Capture the cell that displays the provided text and extract its (x, y) central coordinate. 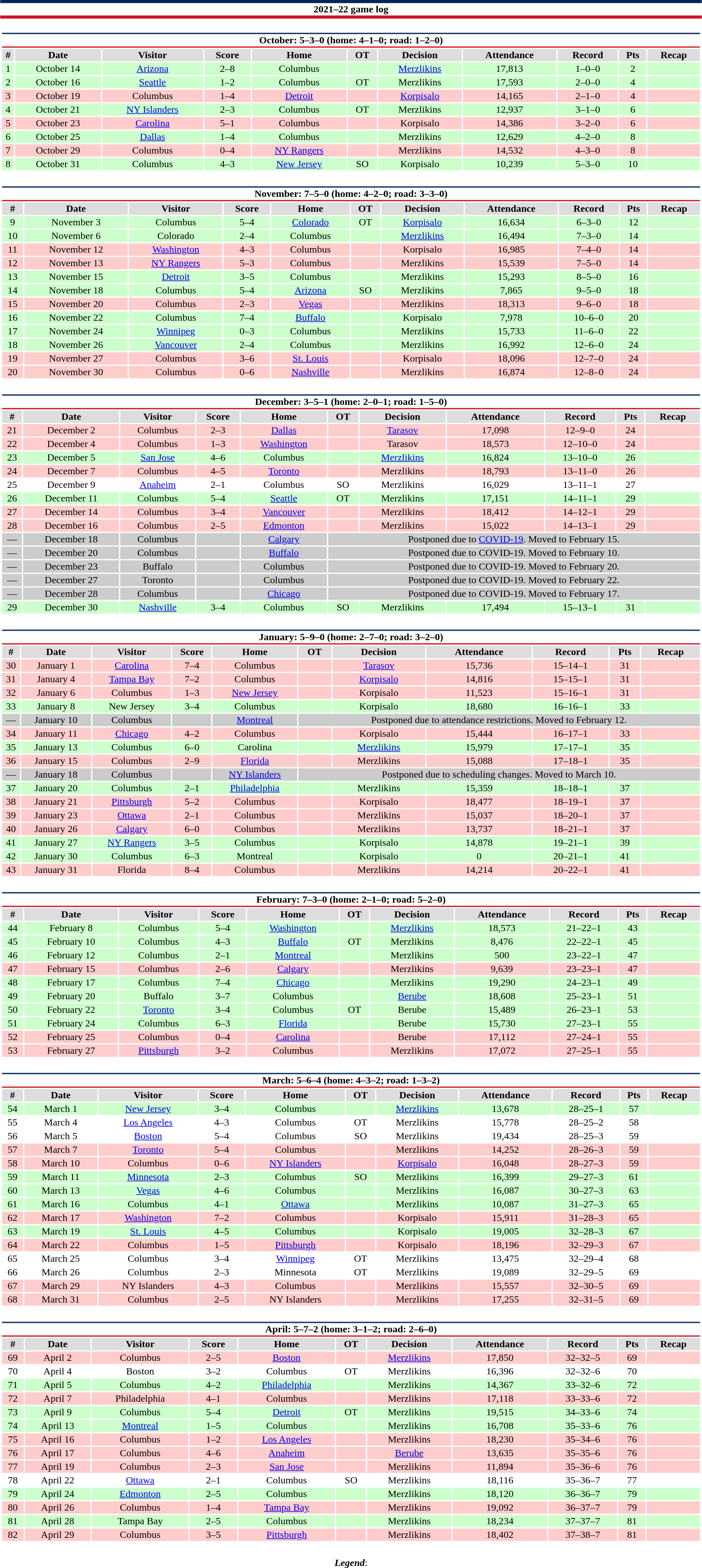
December 30 (71, 607)
14,367 (500, 1385)
34–33–6 (583, 1412)
21–22–1 (584, 928)
November 3 (76, 222)
October 25 (58, 137)
January 13 (56, 747)
January 15 (56, 761)
32–32–5 (583, 1358)
10–6–0 (589, 317)
17 (12, 331)
7,865 (511, 290)
16–16–1 (570, 706)
9–5–0 (589, 290)
32 (11, 693)
16,992 (511, 345)
34 (11, 733)
December 4 (71, 444)
13 (12, 277)
January 20 (56, 788)
17,255 (506, 1300)
15,911 (506, 1218)
80 (13, 1508)
21 (12, 430)
7–3–0 (589, 236)
16,874 (511, 372)
18,096 (511, 359)
18,313 (511, 304)
November 22 (76, 317)
13–11–1 (580, 485)
28–25–3 (586, 1136)
64 (12, 1245)
October 19 (58, 96)
17,151 (495, 498)
15,557 (506, 1286)
15,489 (502, 1010)
15,733 (511, 331)
54 (12, 1109)
15,293 (511, 277)
February 17 (71, 983)
April 17 (58, 1453)
18,230 (500, 1439)
10,087 (506, 1204)
Postponed due to attendance restrictions. Moved to February 12. (499, 720)
April 22 (58, 1480)
November 18 (76, 290)
December 16 (71, 525)
19–21–1 (570, 842)
12–7–0 (589, 359)
29–27–3 (586, 1177)
14,878 (479, 842)
November 24 (76, 331)
17,112 (502, 1037)
March: 5–6–4 (home: 4–3–2; road: 1–3–2) (351, 1081)
71 (13, 1385)
December 27 (71, 580)
November 27 (76, 359)
11,523 (479, 693)
19,092 (500, 1508)
7–5–0 (589, 263)
9,639 (502, 969)
8–4 (192, 870)
October: 5–3–0 (home: 4–1–0; road: 1–2–0) (351, 40)
35–35–6 (583, 1453)
25 (12, 485)
2–6 (223, 969)
30 (11, 666)
32–29–4 (586, 1258)
7 (8, 151)
March 22 (60, 1245)
November 30 (76, 372)
January: 5–9–0 (home: 2–7–0; road: 3–2–0) (351, 637)
18,120 (500, 1494)
April 26 (58, 1508)
16,985 (511, 250)
35–36–6 (583, 1466)
15–13–1 (580, 607)
13,475 (506, 1258)
56 (12, 1136)
March 10 (60, 1164)
12–8–0 (589, 372)
36–36–7 (583, 1494)
Postponed due to COVID-19. Moved to February 22. (514, 580)
October 29 (58, 151)
April 2 (58, 1358)
13,678 (506, 1109)
33–32–6 (583, 1385)
December: 3–5–1 (home: 2–0–1; road: 1–5–0) (351, 402)
16,494 (511, 236)
December 20 (71, 553)
January 8 (56, 706)
62 (12, 1218)
32–31–5 (586, 1300)
11–6–0 (589, 331)
15,539 (511, 263)
18,680 (479, 706)
18,116 (500, 1480)
23–23–1 (584, 969)
1–0–0 (588, 69)
March 4 (60, 1122)
9–6–0 (589, 304)
15–15–1 (570, 679)
December 2 (71, 430)
32–28–3 (586, 1231)
8–5–0 (589, 277)
78 (13, 1480)
October 21 (58, 109)
October 14 (58, 69)
82 (13, 1535)
31–27–3 (586, 1204)
13–11–0 (580, 471)
18,793 (495, 471)
28–27–3 (586, 1164)
February 20 (71, 996)
April 13 (58, 1426)
January 31 (56, 870)
20–21–1 (570, 856)
44 (12, 928)
19,434 (506, 1136)
14,816 (479, 679)
April: 5–7–2 (home: 3–1–2; road: 2–6–0) (351, 1329)
January 1 (56, 666)
14,532 (510, 151)
32–29–3 (586, 1245)
14,165 (510, 96)
April 7 (58, 1399)
14–11–1 (580, 498)
February 15 (71, 969)
16,824 (495, 458)
February 24 (71, 1023)
4–3–0 (588, 151)
18,477 (479, 802)
12,937 (510, 109)
38 (11, 802)
December 9 (71, 485)
April 16 (58, 1439)
March 7 (60, 1149)
March 5 (60, 1136)
November 26 (76, 345)
March 19 (60, 1231)
March 26 (60, 1272)
November 13 (76, 263)
17,813 (510, 69)
12,629 (510, 137)
January 4 (56, 679)
24–23–1 (584, 983)
April 5 (58, 1385)
November 6 (76, 236)
10,239 (510, 164)
December 14 (71, 512)
Postponed due to scheduling changes. Moved to March 10. (499, 775)
February 27 (71, 1050)
17,494 (495, 607)
15,022 (495, 525)
8,476 (502, 941)
January 23 (56, 815)
Postponed due to COVID-19. Moved to February 10. (514, 553)
35–34–6 (583, 1439)
16,399 (506, 1177)
April 4 (58, 1372)
25–23–1 (584, 996)
4–2–0 (588, 137)
December 28 (71, 594)
3–1–0 (588, 109)
60 (12, 1191)
March 1 (60, 1109)
November: 7–5–0 (home: 4–2–0; road: 3–3–0) (351, 194)
32–30–5 (586, 1286)
January 10 (56, 720)
March 11 (60, 1177)
35–33–6 (583, 1426)
October 16 (58, 82)
19,290 (502, 983)
March 16 (60, 1204)
17–18–1 (570, 761)
18–21–1 (570, 829)
April 29 (58, 1535)
3–7 (223, 996)
27–25–1 (584, 1050)
9 (12, 222)
19,089 (506, 1272)
3 (8, 96)
15,359 (479, 788)
January 27 (56, 842)
5–3 (247, 263)
36 (11, 761)
16–17–1 (570, 733)
18,402 (500, 1535)
7–4–0 (589, 250)
23 (12, 458)
October 23 (58, 123)
35–36–7 (583, 1480)
18,412 (495, 512)
0–3 (247, 331)
April 19 (58, 1466)
February 12 (71, 955)
16,634 (511, 222)
2–8 (228, 69)
February: 7–3–0 (home: 2–1–0; road: 5–2–0) (351, 900)
January 18 (56, 775)
15–16–1 (570, 693)
16,087 (506, 1191)
October 31 (58, 164)
27–24–1 (584, 1037)
17,118 (500, 1399)
January 11 (56, 733)
500 (502, 955)
15,778 (506, 1122)
11,894 (500, 1466)
18,196 (506, 1245)
January 6 (56, 693)
33–33–6 (583, 1399)
January 21 (56, 802)
23–22–1 (584, 955)
13–10–0 (580, 458)
5–1 (228, 123)
32–32–6 (583, 1372)
15,730 (502, 1023)
14,386 (510, 123)
18,608 (502, 996)
18–18–1 (570, 788)
37–38–7 (583, 1535)
Postponed due to COVID-19. Moved to February 17. (514, 594)
April 9 (58, 1412)
February 10 (71, 941)
13,737 (479, 829)
28 (12, 525)
April 24 (58, 1494)
66 (12, 1272)
2021–22 game log (351, 9)
27–23–1 (584, 1023)
March 13 (60, 1191)
March 29 (60, 1286)
30–27–3 (586, 1191)
February 22 (71, 1010)
2–0–0 (588, 82)
18–20–1 (570, 815)
42 (11, 856)
75 (13, 1439)
5 (8, 123)
15–14–1 (570, 666)
3–2–0 (588, 123)
March 25 (60, 1258)
12–9–0 (580, 430)
January 30 (56, 856)
6–3–0 (589, 222)
16,048 (506, 1164)
50 (12, 1010)
37–37–7 (583, 1521)
16,708 (500, 1426)
12–6–0 (589, 345)
46 (12, 955)
Postponed due to COVID-19. Moved to February 20. (514, 567)
14–12–1 (580, 512)
November 20 (76, 304)
15 (12, 304)
1 (8, 69)
February 25 (71, 1037)
15,444 (479, 733)
15,037 (479, 815)
16,396 (500, 1372)
16,029 (495, 485)
Postponed due to COVID-19. Moved to February 15. (514, 539)
12–10–0 (580, 444)
17–17–1 (570, 747)
17,850 (500, 1358)
15,736 (479, 666)
28–25–2 (586, 1122)
3–6 (247, 359)
15,979 (479, 747)
17,072 (502, 1050)
19,515 (500, 1412)
20–22–1 (570, 870)
January 26 (56, 829)
5–2 (192, 802)
14,214 (479, 870)
5–3–0 (588, 164)
28–25–1 (586, 1109)
18,234 (500, 1521)
November 15 (76, 277)
December 7 (71, 471)
November 12 (76, 250)
7,978 (511, 317)
17,593 (510, 82)
0 (479, 856)
April 28 (58, 1521)
March 31 (60, 1300)
17,098 (495, 430)
32–29–5 (586, 1272)
19,005 (506, 1231)
22–22–1 (584, 941)
36–37–7 (583, 1508)
December 5 (71, 458)
19 (12, 359)
2–1–0 (588, 96)
73 (13, 1412)
13,635 (500, 1453)
40 (11, 829)
14–13–1 (580, 525)
December 18 (71, 539)
18–19–1 (570, 802)
52 (12, 1037)
31–28–3 (586, 1218)
February 8 (71, 928)
December 23 (71, 567)
2–9 (192, 761)
26–23–1 (584, 1010)
14,252 (506, 1149)
15,088 (479, 761)
11 (12, 250)
48 (12, 983)
28–26–3 (586, 1149)
March 17 (60, 1218)
December 11 (71, 498)
